Scan for the cell matching the given text and deliver its (X, Y) coordinate at center. 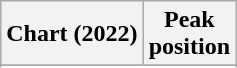
Chart (2022) (72, 34)
Peakposition (189, 34)
